Locate the cell with the specified text and output its (x, y) center coordinate. 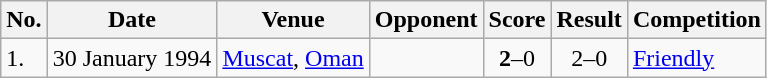
Opponent (426, 20)
Score (517, 20)
Venue (293, 20)
Muscat, Oman (293, 58)
Competition (696, 20)
Friendly (696, 58)
Result (589, 20)
No. (24, 20)
30 January 1994 (132, 58)
1. (24, 58)
Date (132, 20)
